Output the [x, y] coordinate of the center of the cell containing the given text.  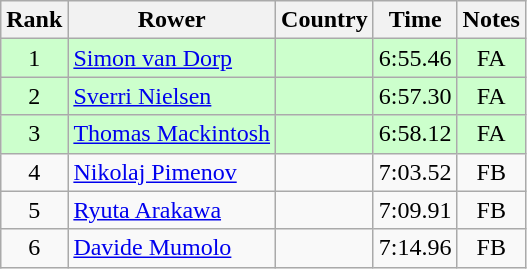
Time [415, 20]
Simon van Dorp [172, 58]
1 [34, 58]
6:55.46 [415, 58]
4 [34, 172]
Sverri Nielsen [172, 96]
5 [34, 210]
Country [325, 20]
Ryuta Arakawa [172, 210]
7:14.96 [415, 248]
Rank [34, 20]
6:58.12 [415, 134]
Nikolaj Pimenov [172, 172]
6:57.30 [415, 96]
2 [34, 96]
Thomas Mackintosh [172, 134]
Davide Mumolo [172, 248]
7:09.91 [415, 210]
7:03.52 [415, 172]
Rower [172, 20]
3 [34, 134]
Notes [491, 20]
6 [34, 248]
